Locate the cell with the specified text and output its [x, y] center coordinate. 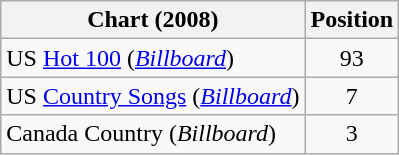
Canada Country (Billboard) [153, 134]
7 [352, 96]
Position [352, 20]
US Hot 100 (Billboard) [153, 58]
93 [352, 58]
US Country Songs (Billboard) [153, 96]
3 [352, 134]
Chart (2008) [153, 20]
